Scan for the cell matching the given text and deliver its [X, Y] coordinate at center. 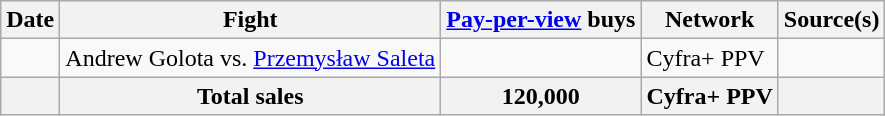
120,000 [541, 96]
Pay-per-view buys [541, 20]
Andrew Golota vs. Przemysław Saleta [250, 58]
Date [30, 20]
Total sales [250, 96]
Source(s) [832, 20]
Network [710, 20]
Fight [250, 20]
